Return the [X, Y] coordinate for the center point of the cell that contains the specified text.  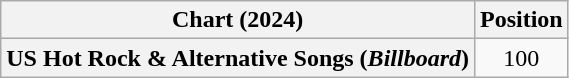
100 [521, 58]
Position [521, 20]
US Hot Rock & Alternative Songs (Billboard) [238, 58]
Chart (2024) [238, 20]
